From the cell containing the given text, extract its center point as [x, y] coordinate. 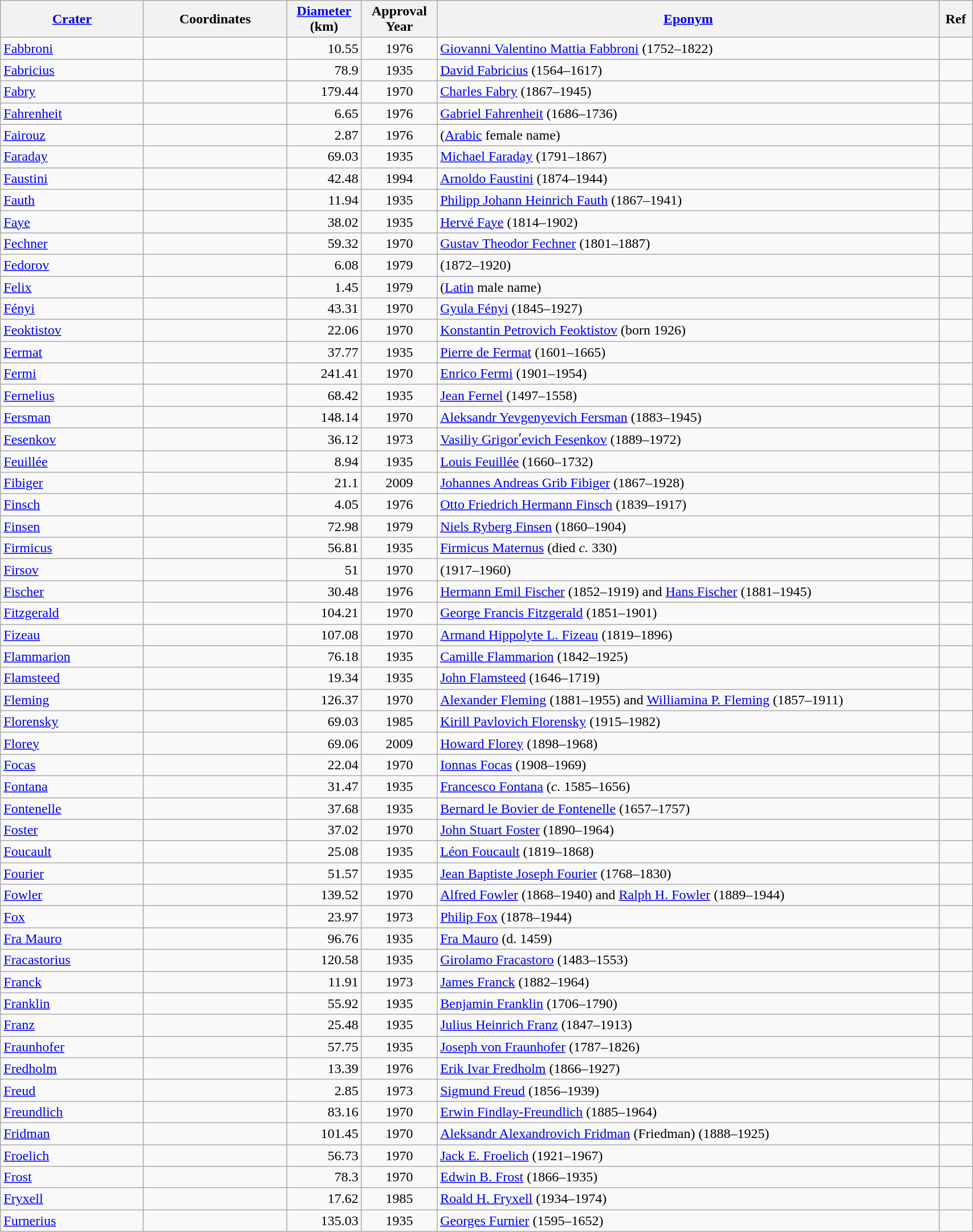
Fabricius [72, 70]
Erik Ivar Fredholm (1866–1927) [689, 1068]
Faye [72, 222]
Jean Fernel (1497–1558) [689, 395]
22.04 [324, 765]
31.47 [324, 786]
Philipp Johann Heinrich Fauth (1867–1941) [689, 200]
139.52 [324, 895]
57.75 [324, 1047]
120.58 [324, 960]
Fra Mauro [72, 939]
Fridman [72, 1133]
Flammarion [72, 656]
1994 [399, 178]
2.85 [324, 1090]
83.16 [324, 1112]
51 [324, 570]
104.21 [324, 613]
Charles Fabry (1867–1945) [689, 92]
Bernard le Bovier de Fontenelle (1657–1757) [689, 809]
Fahrenheit [72, 113]
Faustini [72, 178]
Fryxell [72, 1199]
107.08 [324, 635]
Fowler [72, 895]
Alfred Fowler (1868–1940) and Ralph H. Fowler (1889–1944) [689, 895]
78.3 [324, 1177]
Fedorov [72, 265]
Fontenelle [72, 809]
Frost [72, 1177]
Firmicus Maternus (died c. 330) [689, 548]
36.12 [324, 439]
Freud [72, 1090]
Otto Friedrich Hermann Finsch (1839–1917) [689, 505]
241.41 [324, 374]
Roald H. Fryxell (1934–1974) [689, 1199]
37.68 [324, 809]
42.48 [324, 178]
Fontana [72, 786]
13.39 [324, 1068]
Fersman [72, 417]
Feoktistov [72, 331]
11.94 [324, 200]
Fechner [72, 243]
Finsch [72, 505]
43.31 [324, 309]
Vasiliy Grigorʹevich Fesenkov (1889–1972) [689, 439]
Gustav Theodor Fechner (1801–1887) [689, 243]
56.73 [324, 1155]
Hervé Faye (1814–1902) [689, 222]
56.81 [324, 548]
Fauth [72, 200]
Erwin Findlay-Freundlich (1885–1964) [689, 1112]
George Francis Fitzgerald (1851–1901) [689, 613]
Aleksandr Alexandrovich Fridman (Friedman) (1888–1925) [689, 1133]
72.98 [324, 527]
(Arabic female name) [689, 135]
Fracastorius [72, 960]
Feuillée [72, 461]
Fleming [72, 700]
(Latin male name) [689, 287]
Fairouz [72, 135]
Gyula Fényi (1845–1927) [689, 309]
37.77 [324, 352]
Philip Fox (1878–1944) [689, 917]
Niels Ryberg Finsen (1860–1904) [689, 527]
Francesco Fontana (c. 1585–1656) [689, 786]
Jack E. Froelich (1921–1967) [689, 1155]
Michael Faraday (1791–1867) [689, 157]
Ref [956, 19]
Fesenkov [72, 439]
(1872–1920) [689, 265]
(1917–1960) [689, 570]
22.06 [324, 331]
Joseph von Fraunhofer (1787–1826) [689, 1047]
25.48 [324, 1025]
Franck [72, 982]
30.48 [324, 591]
Giovanni Valentino Mattia Fabbroni (1752–1822) [689, 48]
Fitzgerald [72, 613]
148.14 [324, 417]
Léon Foucault (1819–1868) [689, 852]
55.92 [324, 1003]
Camille Flammarion (1842–1925) [689, 656]
Konstantin Petrovich Feoktistov (born 1926) [689, 331]
69.06 [324, 743]
Fraunhofer [72, 1047]
6.08 [324, 265]
Fermat [72, 352]
Faraday [72, 157]
19.34 [324, 678]
Furnerius [72, 1221]
Finsen [72, 527]
126.37 [324, 700]
1.45 [324, 287]
Johannes Andreas Grib Fibiger (1867–1928) [689, 483]
David Fabricius (1564–1617) [689, 70]
Eponym [689, 19]
Jean Baptiste Joseph Fourier (1768–1830) [689, 874]
38.02 [324, 222]
Florey [72, 743]
Focas [72, 765]
59.32 [324, 243]
179.44 [324, 92]
John Flamsteed (1646–1719) [689, 678]
Fibiger [72, 483]
96.76 [324, 939]
Girolamo Fracastoro (1483–1553) [689, 960]
Fermi [72, 374]
2.87 [324, 135]
23.97 [324, 917]
Edwin B. Frost (1866–1935) [689, 1177]
Diameter(km) [324, 19]
8.94 [324, 461]
Flamsteed [72, 678]
ApprovalYear [399, 19]
Georges Furnier (1595–1652) [689, 1221]
17.62 [324, 1199]
Howard Florey (1898–1968) [689, 743]
Ionnas Focas (1908–1969) [689, 765]
10.55 [324, 48]
James Franck (1882–1964) [689, 982]
Firmicus [72, 548]
101.45 [324, 1133]
Franklin [72, 1003]
Julius Heinrich Franz (1847–1913) [689, 1025]
Gabriel Fahrenheit (1686–1736) [689, 113]
Foucault [72, 852]
Firsov [72, 570]
Louis Feuillée (1660–1732) [689, 461]
Fra Mauro (d. 1459) [689, 939]
51.57 [324, 874]
Arnoldo Faustini (1874–1944) [689, 178]
Fényi [72, 309]
Crater [72, 19]
Froelich [72, 1155]
Fox [72, 917]
Fredholm [72, 1068]
John Stuart Foster (1890–1964) [689, 830]
Enrico Fermi (1901–1954) [689, 374]
Alexander Fleming (1881–1955) and Williamina P. Fleming (1857–1911) [689, 700]
Fabbroni [72, 48]
25.08 [324, 852]
Felix [72, 287]
Coordinates [215, 19]
21.1 [324, 483]
4.05 [324, 505]
Aleksandr Yevgenyevich Fersman (1883–1945) [689, 417]
Benjamin Franklin (1706–1790) [689, 1003]
76.18 [324, 656]
Kirill Pavlovich Florensky (1915–1982) [689, 721]
135.03 [324, 1221]
Pierre de Fermat (1601–1665) [689, 352]
Hermann Emil Fischer (1852–1919) and Hans Fischer (1881–1945) [689, 591]
Armand Hippolyte L. Fizeau (1819–1896) [689, 635]
68.42 [324, 395]
Fabry [72, 92]
Franz [72, 1025]
6.65 [324, 113]
Florensky [72, 721]
Sigmund Freud (1856–1939) [689, 1090]
Freundlich [72, 1112]
11.91 [324, 982]
37.02 [324, 830]
Fernelius [72, 395]
Foster [72, 830]
78.9 [324, 70]
Fourier [72, 874]
Fischer [72, 591]
Fizeau [72, 635]
